Return the (x, y) coordinate for the center point of the cell that contains the specified text.  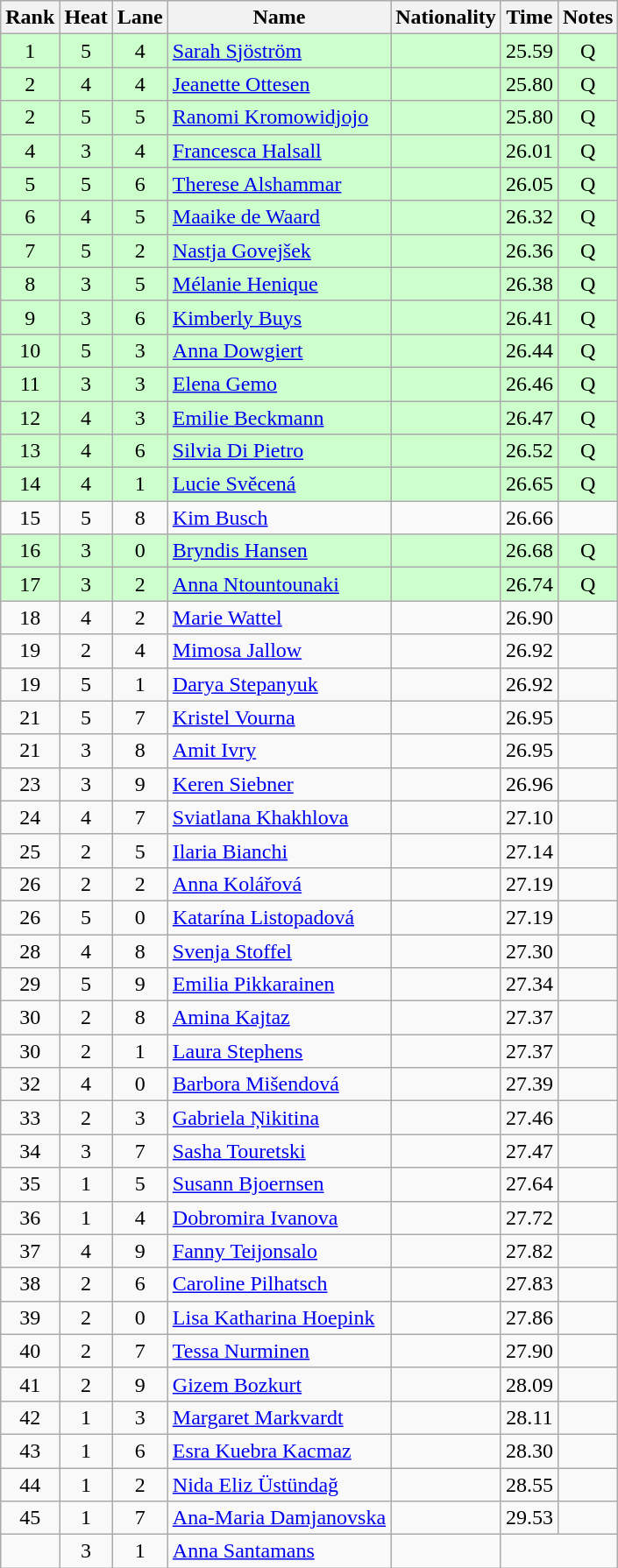
28.09 (529, 1384)
Name (279, 18)
Francesca Halsall (279, 151)
26.44 (529, 350)
Caroline Pilhatsch (279, 1284)
Marie Wattel (279, 618)
Ana-Maria Damjanovska (279, 1518)
Amina Kajtaz (279, 1018)
25.59 (529, 51)
27.90 (529, 1351)
26.01 (529, 151)
18 (30, 618)
26.68 (529, 551)
26.46 (529, 384)
26.52 (529, 451)
41 (30, 1384)
34 (30, 1151)
Ilaria Bianchi (279, 851)
Therese Alshammar (279, 184)
28.55 (529, 1485)
27.47 (529, 1151)
11 (30, 384)
26.74 (529, 584)
Sasha Touretski (279, 1151)
38 (30, 1284)
27.39 (529, 1084)
Esra Kuebra Kacmaz (279, 1451)
Nastja Govejšek (279, 251)
29.53 (529, 1518)
27.30 (529, 950)
43 (30, 1451)
Anna Santamans (279, 1551)
25 (30, 851)
13 (30, 451)
Katarína Listopadová (279, 917)
Keren Siebner (279, 784)
Anna Kolářová (279, 884)
26.90 (529, 618)
Svenja Stoffel (279, 950)
27.86 (529, 1317)
Time (529, 18)
26.36 (529, 251)
45 (30, 1518)
27.34 (529, 985)
23 (30, 784)
Silvia Di Pietro (279, 451)
Anna Ntountounaki (279, 584)
Lisa Katharina Hoepink (279, 1317)
26.96 (529, 784)
32 (30, 1084)
Lane (140, 18)
28.30 (529, 1451)
Kimberly Buys (279, 317)
Lucie Svěcená (279, 484)
33 (30, 1118)
Elena Gemo (279, 384)
Susann Bjoernsen (279, 1184)
Notes (587, 18)
27.82 (529, 1251)
14 (30, 484)
26.41 (529, 317)
27.46 (529, 1118)
36 (30, 1218)
Gizem Bozkurt (279, 1384)
27.83 (529, 1284)
16 (30, 551)
10 (30, 350)
12 (30, 418)
Sviatlana Khakhlova (279, 817)
15 (30, 518)
Rank (30, 18)
Mélanie Henique (279, 284)
37 (30, 1251)
Laura Stephens (279, 1051)
Nida Eliz Üstündağ (279, 1485)
Emilia Pikkarainen (279, 985)
40 (30, 1351)
Margaret Markvardt (279, 1417)
35 (30, 1184)
29 (30, 985)
26.47 (529, 418)
26.05 (529, 184)
Sarah Sjöström (279, 51)
26.65 (529, 484)
Ranomi Kromowidjojo (279, 117)
42 (30, 1417)
27.64 (529, 1184)
27.10 (529, 817)
28.11 (529, 1417)
26.38 (529, 284)
17 (30, 584)
Bryndis Hansen (279, 551)
Barbora Mišendová (279, 1084)
Emilie Beckmann (279, 418)
Maaike de Waard (279, 217)
39 (30, 1317)
44 (30, 1485)
Nationality (446, 18)
26.66 (529, 518)
Heat (86, 18)
Tessa Nurminen (279, 1351)
Mimosa Jallow (279, 651)
Darya Stepanyuk (279, 684)
27.14 (529, 851)
Amit Ivry (279, 751)
Kim Busch (279, 518)
Anna Dowgiert (279, 350)
28 (30, 950)
Jeanette Ottesen (279, 84)
24 (30, 817)
27.72 (529, 1218)
Kristel Vourna (279, 717)
26.32 (529, 217)
Dobromira Ivanova (279, 1218)
Gabriela Ņikitina (279, 1118)
Fanny Teijonsalo (279, 1251)
